Locate the cell with the specified text and output its [X, Y] center coordinate. 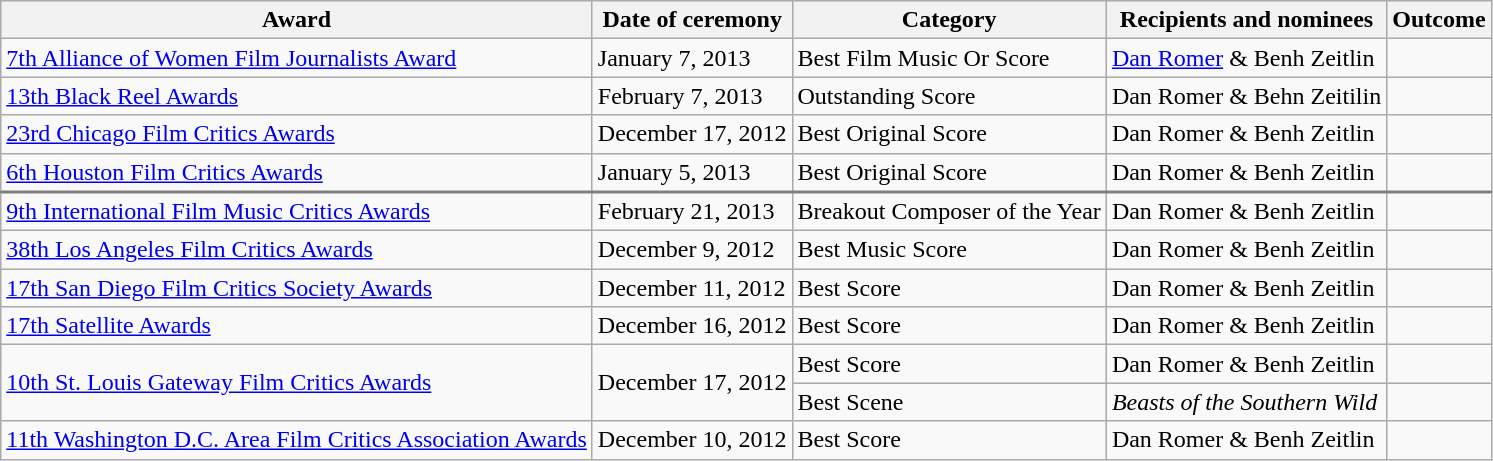
Recipients and nominees [1246, 20]
Best Music Score [949, 250]
17th Satellite Awards [297, 326]
10th St. Louis Gateway Film Critics Awards [297, 383]
December 11, 2012 [692, 288]
Category [949, 20]
February 21, 2013 [692, 212]
January 7, 2013 [692, 58]
9th International Film Music Critics Awards [297, 212]
Award [297, 20]
Outstanding Score [949, 96]
December 9, 2012 [692, 250]
January 5, 2013 [692, 172]
23rd Chicago Film Critics Awards [297, 134]
Best Scene [949, 402]
13th Black Reel Awards [297, 96]
11th Washington D.C. Area Film Critics Association Awards [297, 440]
Date of ceremony [692, 20]
Beasts of the Southern Wild [1246, 402]
17th San Diego Film Critics Society Awards [297, 288]
Outcome [1439, 20]
February 7, 2013 [692, 96]
7th Alliance of Women Film Journalists Award [297, 58]
Breakout Composer of the Year [949, 212]
Best Film Music Or Score [949, 58]
December 10, 2012 [692, 440]
Dan Romer & Behn Zeitilin [1246, 96]
38th Los Angeles Film Critics Awards [297, 250]
December 16, 2012 [692, 326]
6th Houston Film Critics Awards [297, 172]
